Return the [x, y] coordinate for the center point of the cell that contains the specified text.  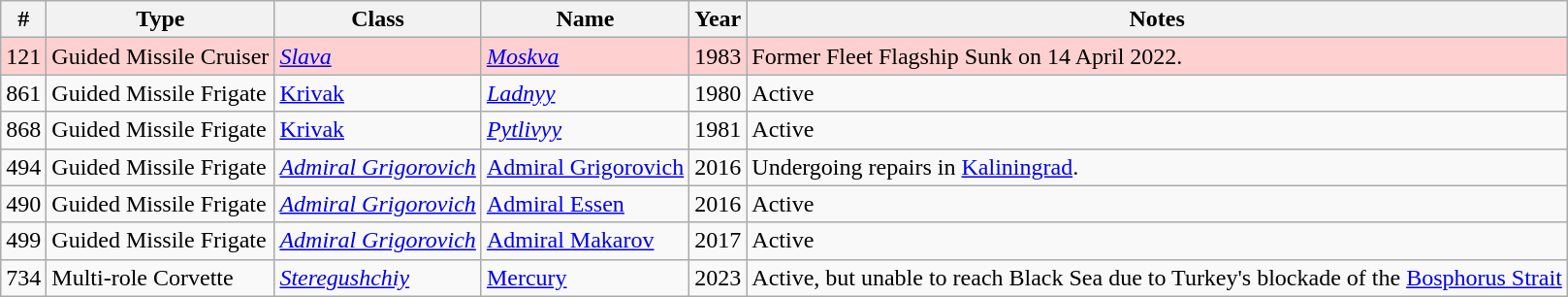
490 [23, 204]
Type [161, 19]
734 [23, 278]
2017 [718, 241]
Active, but unable to reach Black Sea due to Turkey's blockade of the Bosphorus Strait [1158, 278]
Former Fleet Flagship Sunk on 14 April 2022. [1158, 56]
861 [23, 93]
Admiral Essen [585, 204]
Year [718, 19]
Notes [1158, 19]
499 [23, 241]
1983 [718, 56]
2023 [718, 278]
Name [585, 19]
1980 [718, 93]
Slava [378, 56]
Ladnyy [585, 93]
Undergoing repairs in Kaliningrad. [1158, 167]
Guided Missile Cruiser [161, 56]
Multi-role Corvette [161, 278]
1981 [718, 130]
494 [23, 167]
Moskva [585, 56]
Pytlivyy [585, 130]
Admiral Makarov [585, 241]
121 [23, 56]
# [23, 19]
868 [23, 130]
Steregushchiy [378, 278]
Class [378, 19]
Mercury [585, 278]
